Provide the (X, Y) coordinate of the cell's center where the given text is located.  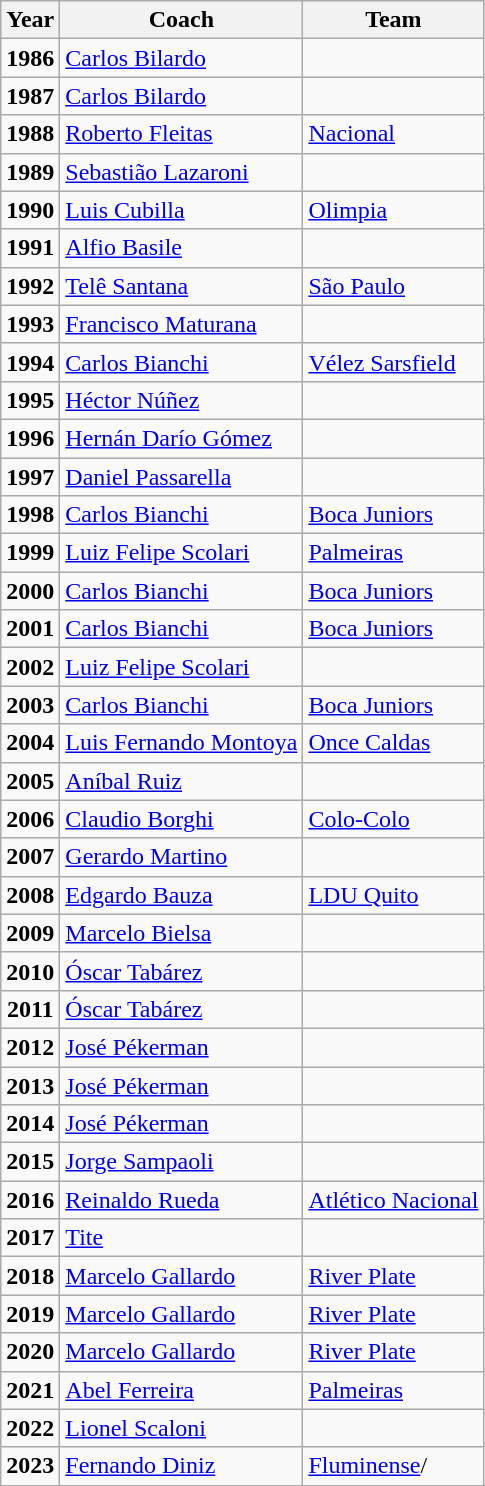
São Paulo (394, 286)
Luis Fernando Montoya (182, 743)
2015 (30, 1162)
2022 (30, 1428)
2003 (30, 705)
Lionel Scaloni (182, 1428)
2006 (30, 819)
Edgardo Bauza (182, 895)
1995 (30, 400)
Telê Santana (182, 286)
1991 (30, 248)
Hernán Darío Gómez (182, 438)
Claudio Borghi (182, 819)
Olimpia (394, 210)
2019 (30, 1314)
2018 (30, 1276)
Coach (182, 20)
1993 (30, 324)
Francisco Maturana (182, 324)
1990 (30, 210)
1997 (30, 477)
Aníbal Ruiz (182, 781)
2017 (30, 1238)
1989 (30, 172)
LDU Quito (394, 895)
2008 (30, 895)
1987 (30, 96)
Reinaldo Rueda (182, 1200)
Team (394, 20)
Alfio Basile (182, 248)
2011 (30, 1009)
2016 (30, 1200)
1992 (30, 286)
Fluminense/ (394, 1466)
2010 (30, 971)
Year (30, 20)
1986 (30, 58)
2012 (30, 1047)
Roberto Fleitas (182, 134)
1988 (30, 134)
2002 (30, 667)
2023 (30, 1466)
1999 (30, 553)
2021 (30, 1390)
Abel Ferreira (182, 1390)
2001 (30, 629)
Héctor Núñez (182, 400)
2009 (30, 933)
2013 (30, 1085)
Luis Cubilla (182, 210)
Gerardo Martino (182, 857)
2004 (30, 743)
2007 (30, 857)
Marcelo Bielsa (182, 933)
2005 (30, 781)
Jorge Sampaoli (182, 1162)
1994 (30, 362)
Colo-Colo (394, 819)
Vélez Sarsfield (394, 362)
Daniel Passarella (182, 477)
2014 (30, 1124)
Once Caldas (394, 743)
2000 (30, 591)
Nacional (394, 134)
1998 (30, 515)
1996 (30, 438)
Fernando Diniz (182, 1466)
Tite (182, 1238)
Sebastião Lazaroni (182, 172)
Atlético Nacional (394, 1200)
2020 (30, 1352)
